From the cell containing the given text, extract its center point as (x, y) coordinate. 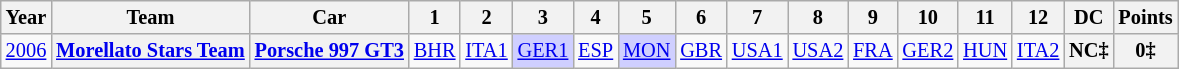
NC‡ (1088, 51)
GER2 (928, 51)
2 (486, 17)
Team (150, 17)
BHR (435, 51)
HUN (985, 51)
GBR (701, 51)
Porsche 997 GT3 (330, 51)
Morellato Stars Team (150, 51)
ITA1 (486, 51)
12 (1038, 17)
7 (758, 17)
MON (646, 51)
8 (818, 17)
4 (596, 17)
DC (1088, 17)
1 (435, 17)
3 (544, 17)
Car (330, 17)
ITA2 (1038, 51)
11 (985, 17)
2006 (26, 51)
0‡ (1146, 51)
5 (646, 17)
Points (1146, 17)
FRA (872, 51)
9 (872, 17)
Year (26, 17)
USA1 (758, 51)
GER1 (544, 51)
10 (928, 17)
6 (701, 17)
USA2 (818, 51)
ESP (596, 51)
